Find where the given text appears and provide that cell's center as [x, y] coordinate. 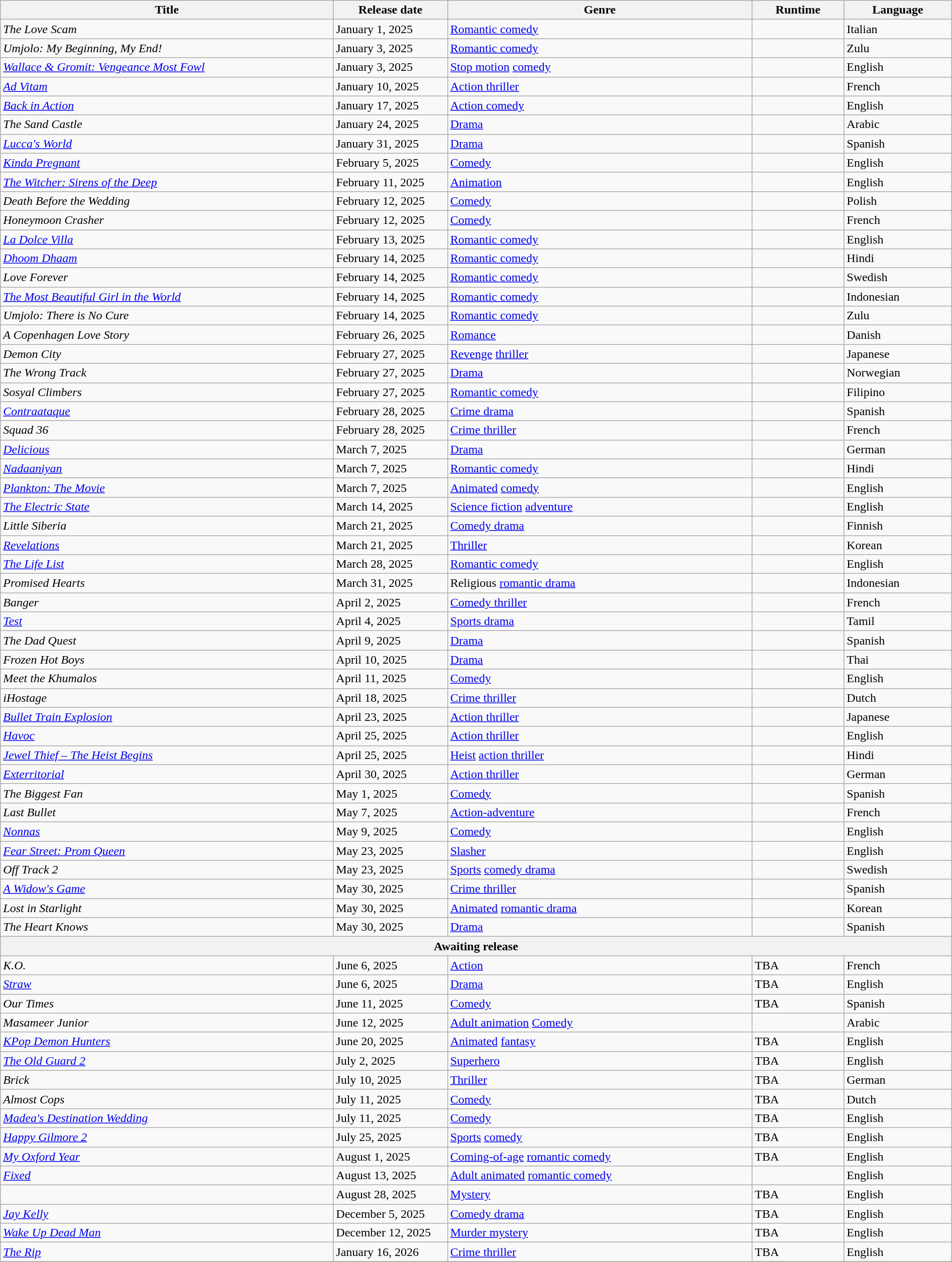
The Love Scam [167, 29]
August 28, 2025 [391, 1195]
January 1, 2025 [391, 29]
Death Before the Wedding [167, 201]
My Oxford Year [167, 1156]
Action comedy [600, 105]
Madea's Destination Wedding [167, 1118]
May 9, 2025 [391, 831]
The Old Guard 2 [167, 1061]
July 2, 2025 [391, 1061]
March 31, 2025 [391, 583]
Coming-of-age romantic comedy [600, 1156]
Revelations [167, 545]
Masameer Junior [167, 1023]
The Sand Castle [167, 124]
April 30, 2025 [391, 774]
Exterritorial [167, 774]
Heist action thriller [600, 755]
January 24, 2025 [391, 124]
Adult animation Comedy [600, 1023]
Action [600, 965]
The Dad Quest [167, 641]
Demon City [167, 354]
The Witcher: Sirens of the Deep [167, 182]
July 10, 2025 [391, 1080]
April 4, 2025 [391, 621]
Promised Hearts [167, 583]
Awaiting release [476, 946]
The Rip [167, 1252]
Last Bullet [167, 812]
May 7, 2025 [391, 812]
Nonnas [167, 831]
June 11, 2025 [391, 1003]
The Biggest Fan [167, 793]
January 16, 2026 [391, 1252]
Fixed [167, 1176]
May 1, 2025 [391, 793]
January 31, 2025 [391, 144]
Adult animated romantic comedy [600, 1176]
Wake Up Dead Man [167, 1233]
Romance [600, 335]
Superhero [600, 1061]
Fear Street: Prom Queen [167, 851]
Title [167, 10]
Mystery [600, 1195]
The Wrong Track [167, 373]
Delicious [167, 449]
Wallace & Gromit: Vengeance Most Fowl [167, 67]
August 1, 2025 [391, 1156]
Runtime [798, 10]
April 2, 2025 [391, 602]
June 20, 2025 [391, 1042]
February 26, 2025 [391, 335]
The Most Beautiful Girl in the World [167, 297]
Tamil [898, 621]
Action-adventure [600, 812]
Plankton: The Movie [167, 487]
Dhoom Dhaam [167, 259]
Stop motion comedy [600, 67]
Nadaaniyan [167, 468]
Science fiction adventure [600, 507]
Brick [167, 1080]
Italian [898, 29]
August 13, 2025 [391, 1176]
Comedy thriller [600, 602]
Filipino [898, 392]
Honeymoon Crasher [167, 220]
Back in Action [167, 105]
iHostage [167, 698]
Language [898, 10]
Happy Gilmore 2 [167, 1137]
Lucca's World [167, 144]
Animated comedy [600, 487]
The Electric State [167, 507]
Danish [898, 335]
Banger [167, 602]
February 11, 2025 [391, 182]
July 25, 2025 [391, 1137]
Sports drama [600, 621]
Almost Cops [167, 1099]
Sports comedy [600, 1137]
Sosyal Climbers [167, 392]
Jay Kelly [167, 1214]
A Widow's Game [167, 889]
Umjolo: My Beginning, My End! [167, 48]
Norwegian [898, 373]
Thai [898, 660]
February 13, 2025 [391, 239]
The Heart Knows [167, 927]
Sports comedy drama [600, 870]
Off Track 2 [167, 870]
January 17, 2025 [391, 105]
Animation [600, 182]
K.O. [167, 965]
April 9, 2025 [391, 641]
Bullet Train Explosion [167, 717]
Animated fantasy [600, 1042]
March 14, 2025 [391, 507]
January 10, 2025 [391, 86]
Genre [600, 10]
Frozen Hot Boys [167, 660]
June 12, 2025 [391, 1023]
Straw [167, 984]
La Dolce Villa [167, 239]
Test [167, 621]
Religious romantic drama [600, 583]
Kinda Pregnant [167, 163]
The Life List [167, 564]
Finnish [898, 526]
Crime drama [600, 411]
Revenge thriller [600, 354]
Love Forever [167, 278]
April 10, 2025 [391, 660]
Havoc [167, 736]
Slasher [600, 851]
March 28, 2025 [391, 564]
Polish [898, 201]
Squad 36 [167, 430]
Animated romantic drama [600, 908]
Jewel Thief – The Heist Begins [167, 755]
April 11, 2025 [391, 679]
Umjolo: There is No Cure [167, 316]
Release date [391, 10]
A Copenhagen Love Story [167, 335]
Little Siberia [167, 526]
Contraataque [167, 411]
Meet the Khumalos [167, 679]
February 5, 2025 [391, 163]
December 12, 2025 [391, 1233]
Our Times [167, 1003]
Ad Vitam [167, 86]
KPop Demon Hunters [167, 1042]
April 18, 2025 [391, 698]
April 23, 2025 [391, 717]
Murder mystery [600, 1233]
Lost in Starlight [167, 908]
December 5, 2025 [391, 1214]
